Capture the cell that displays the provided text and extract its (x, y) central coordinate. 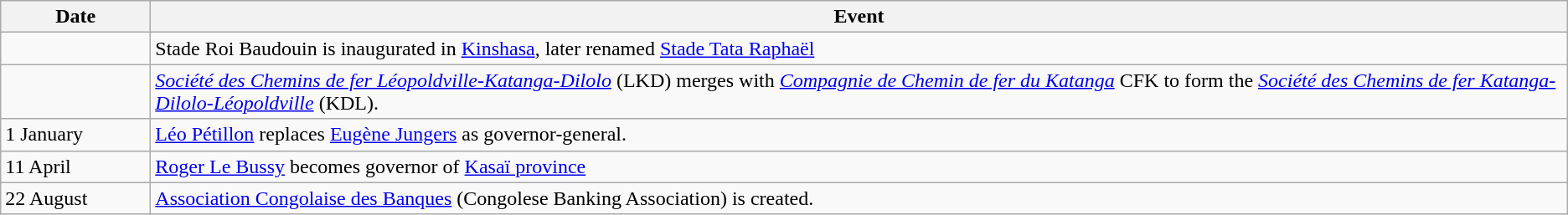
Léo Pétillon replaces Eugène Jungers as governor-general. (859, 135)
22 August (75, 198)
Stade Roi Baudouin is inaugurated in Kinshasa, later renamed Stade Tata Raphaël (859, 49)
Association Congolaise des Banques (Congolese Banking Association) is created. (859, 198)
Date (75, 17)
1 January (75, 135)
Event (859, 17)
Roger Le Bussy becomes governor of Kasaï province (859, 166)
11 April (75, 166)
